Locate the cell with the specified text and output its (x, y) center coordinate. 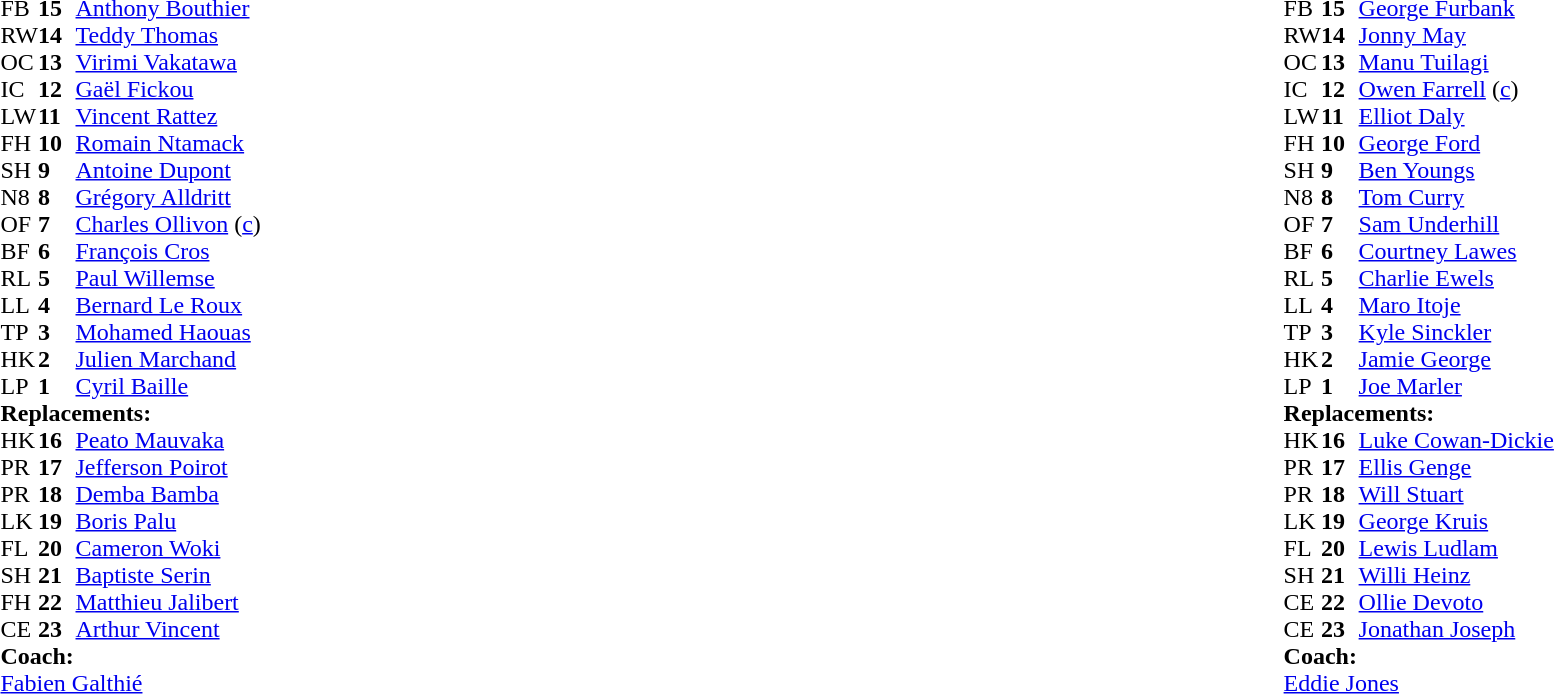
Cyril Baille (168, 386)
Jamie George (1456, 360)
Maro Itoje (1456, 306)
Vincent Rattez (168, 116)
Charlie Ewels (1456, 278)
Ellis Genge (1456, 468)
Jonathan Joseph (1456, 630)
Baptiste Serin (168, 576)
Grégory Alldritt (168, 198)
Willi Heinz (1456, 576)
Peato Mauvaka (168, 440)
Jonny May (1456, 36)
Antoine Dupont (168, 170)
George Ford (1456, 144)
Virimi Vakatawa (168, 62)
Owen Farrell (c) (1456, 90)
Joe Marler (1456, 386)
Jefferson Poirot (168, 468)
Teddy Thomas (168, 36)
George Kruis (1456, 522)
Arthur Vincent (168, 630)
Gaël Fickou (168, 90)
Ben Youngs (1456, 170)
Manu Tuilagi (1456, 62)
Sam Underhill (1456, 224)
François Cros (168, 252)
Luke Cowan-Dickie (1456, 440)
Romain Ntamack (168, 144)
Lewis Ludlam (1456, 548)
Julien Marchand (168, 360)
Demba Bamba (168, 494)
Bernard Le Roux (168, 306)
Will Stuart (1456, 494)
Elliot Daly (1456, 116)
Ollie Devoto (1456, 602)
Mohamed Haouas (168, 332)
Cameron Woki (168, 548)
Kyle Sinckler (1456, 332)
Tom Curry (1456, 198)
Charles Ollivon (c) (168, 224)
Courtney Lawes (1456, 252)
Boris Palu (168, 522)
Matthieu Jalibert (168, 602)
Paul Willemse (168, 278)
